Capture the cell that displays the provided text and extract its [X, Y] central coordinate. 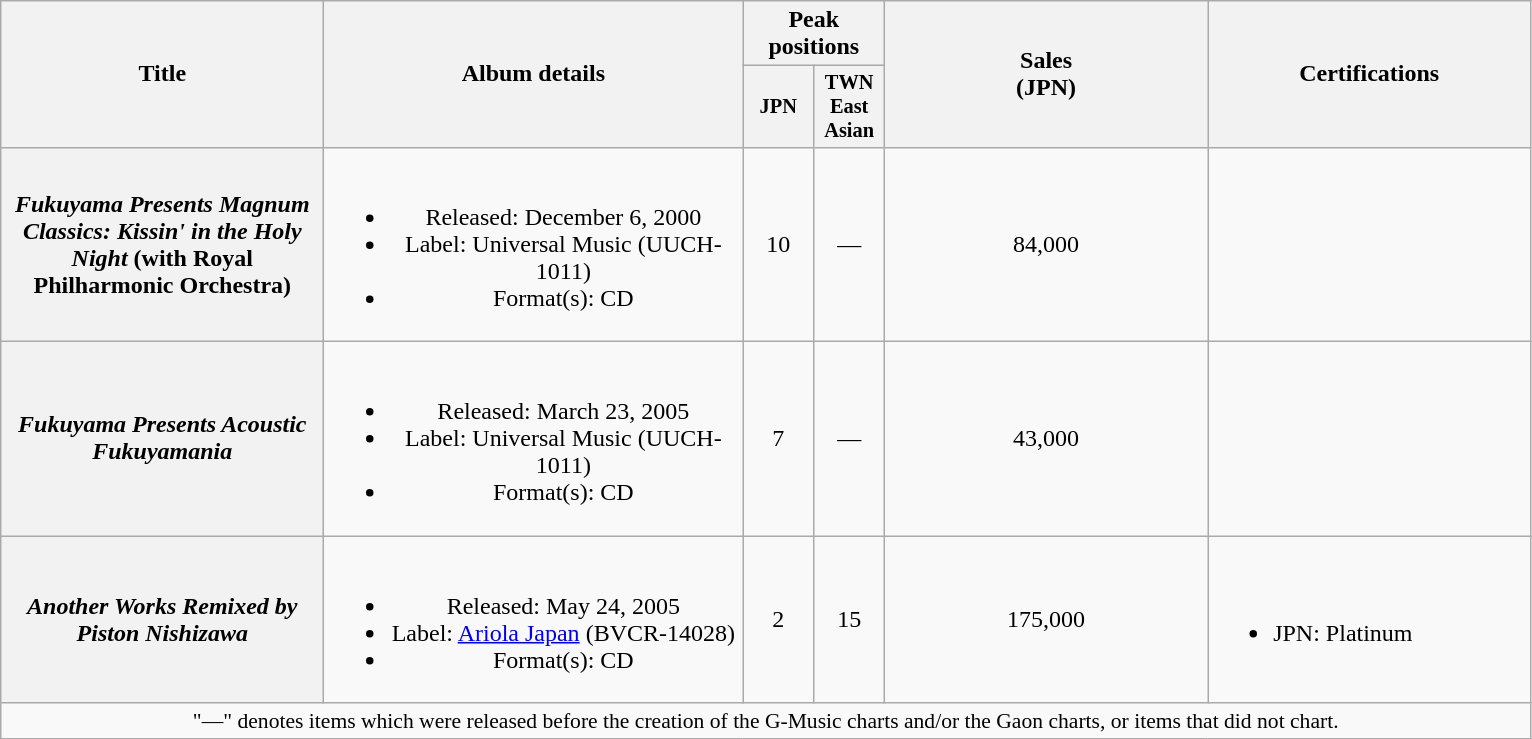
7 [778, 439]
10 [778, 244]
Released: December 6, 2000Label: Universal Music (UUCH-1011)Format(s): CD [534, 244]
Released: May 24, 2005Label: Ariola Japan (BVCR-14028)Format(s): CD [534, 620]
43,000 [1046, 439]
15 [850, 620]
84,000 [1046, 244]
JPN: Platinum [1370, 620]
JPN [778, 107]
Album details [534, 74]
Sales(JPN) [1046, 74]
Title [162, 74]
TWN East Asian [850, 107]
Fukuyama Presents Acoustic Fukuyamania [162, 439]
Peak positions [814, 34]
Another Works Remixed by Piston Nishizawa [162, 620]
Released: March 23, 2005Label: Universal Music (UUCH-1011)Format(s): CD [534, 439]
Fukuyama Presents Magnum Classics: Kissin' in the Holy Night (with Royal Philharmonic Orchestra) [162, 244]
"—" denotes items which were released before the creation of the G-Music charts and/or the Gaon charts, or items that did not chart. [766, 721]
2 [778, 620]
175,000 [1046, 620]
Certifications [1370, 74]
